Locate the cell with the specified text and output its (x, y) center coordinate. 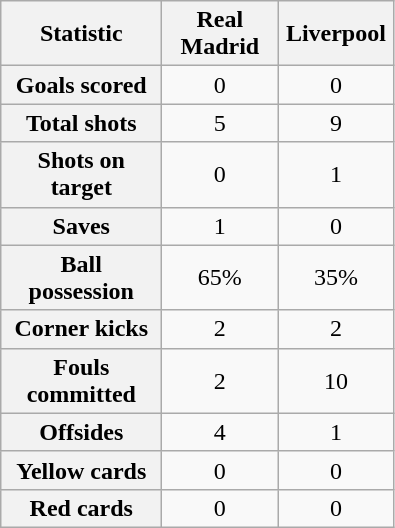
Corner kicks (82, 329)
9 (336, 123)
Shots on target (82, 174)
10 (336, 380)
Statistic (82, 34)
Yellow cards (82, 470)
Total shots (82, 123)
Real Madrid (220, 34)
Offsides (82, 432)
Saves (82, 226)
Red cards (82, 508)
5 (220, 123)
Ball possession (82, 278)
Fouls committed (82, 380)
65% (220, 278)
4 (220, 432)
Liverpool (336, 34)
35% (336, 278)
Goals scored (82, 85)
